Provide the [X, Y] coordinate of the cell's center where the given text is located.  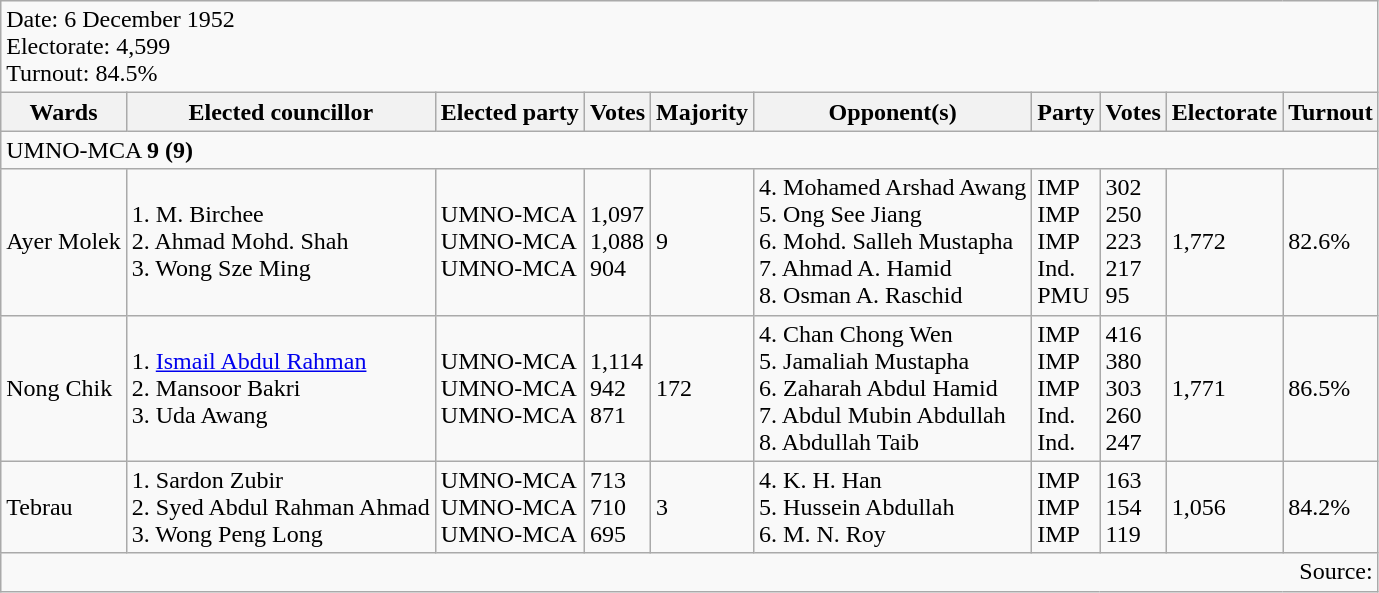
Wards [64, 112]
Turnout [1331, 112]
82.6% [1331, 242]
Source: [690, 572]
9 [702, 242]
IMPIMPIMPInd.PMU [1066, 242]
1. Ismail Abdul Rahman2. Mansoor Bakri3. Uda Awang [280, 388]
Elected party [510, 112]
1,772 [1224, 242]
416380303260247 [1133, 388]
Nong Chik [64, 388]
Tebrau [64, 507]
1,771 [1224, 388]
1,056 [1224, 507]
Majority [702, 112]
IMPIMPIMP [1066, 507]
172 [702, 388]
Date: 6 December 1952Electorate: 4,599 Turnout: 84.5% [690, 47]
IMPIMPIMPInd.Ind. [1066, 388]
4. Chan Chong Wen5. Jamaliah Mustapha6. Zaharah Abdul Hamid7. Abdul Mubin Abdullah8. Abdullah Taib [893, 388]
1. Sardon Zubir2. Syed Abdul Rahman Ahmad3. Wong Peng Long [280, 507]
713710695 [617, 507]
3 [702, 507]
163154119 [1133, 507]
84.2% [1331, 507]
Opponent(s) [893, 112]
1,114942871 [617, 388]
1. M. Birchee2. Ahmad Mohd. Shah3. Wong Sze Ming [280, 242]
Ayer Molek [64, 242]
Party [1066, 112]
30225022321795 [1133, 242]
86.5% [1331, 388]
UMNO-MCA 9 (9) [690, 150]
Elected councillor [280, 112]
4. K. H. Han5. Hussein Abdullah6. M. N. Roy [893, 507]
Electorate [1224, 112]
4. Mohamed Arshad Awang5. Ong See Jiang6. Mohd. Salleh Mustapha7. Ahmad A. Hamid8. Osman A. Raschid [893, 242]
1,0971,088904 [617, 242]
